Detect which cell encompasses the target text, then output its (X, Y) center coordinate. 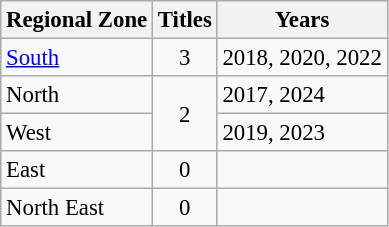
2019, 2023 (302, 133)
East (77, 170)
West (77, 133)
Regional Zone (77, 20)
North (77, 95)
South (77, 58)
2018, 2020, 2022 (302, 58)
2017, 2024 (302, 95)
2 (184, 114)
North East (77, 208)
Titles (184, 20)
Years (302, 20)
3 (184, 58)
